Output the (X, Y) coordinate of the center of the cell containing the given text.  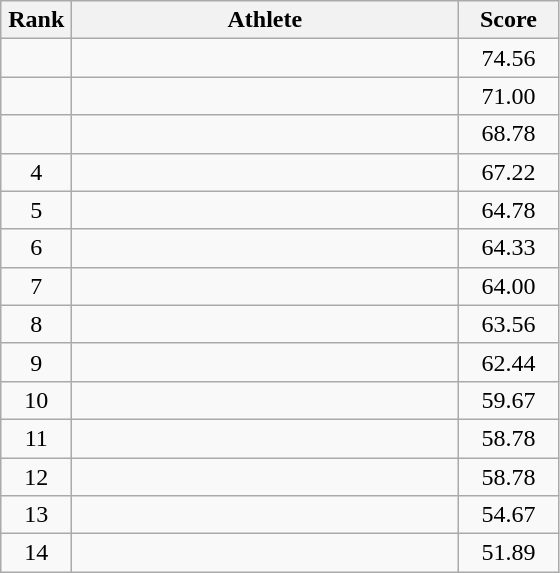
Score (508, 20)
4 (36, 172)
74.56 (508, 58)
8 (36, 324)
64.33 (508, 248)
12 (36, 477)
67.22 (508, 172)
68.78 (508, 134)
7 (36, 286)
71.00 (508, 96)
63.56 (508, 324)
11 (36, 438)
59.67 (508, 400)
13 (36, 515)
64.00 (508, 286)
64.78 (508, 210)
14 (36, 553)
Athlete (265, 20)
62.44 (508, 362)
5 (36, 210)
6 (36, 248)
10 (36, 400)
Rank (36, 20)
51.89 (508, 553)
54.67 (508, 515)
9 (36, 362)
